Scan for the cell matching the given text and deliver its [x, y] coordinate at center. 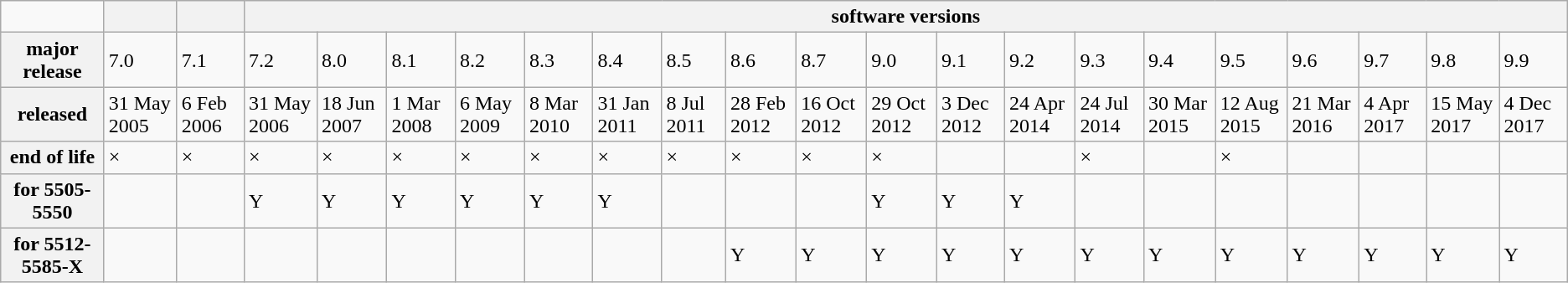
9.5 [1251, 60]
9.7 [1393, 60]
end of life [52, 157]
9.9 [1533, 60]
18 Jun 2007 [352, 114]
29 Oct 2012 [902, 114]
for 5505-5550 [52, 201]
8 Mar 2010 [559, 114]
9.4 [1179, 60]
4 Apr 2017 [1393, 114]
software versions [905, 17]
24 Apr 2014 [1040, 114]
6 May 2009 [489, 114]
28 Feb 2012 [761, 114]
9.8 [1462, 60]
8.0 [352, 60]
12 Aug 2015 [1251, 114]
8.4 [627, 60]
8.2 [489, 60]
9.6 [1323, 60]
4 Dec 2017 [1533, 114]
9.0 [902, 60]
8.7 [832, 60]
major release [52, 60]
1 Mar 2008 [421, 114]
9.1 [972, 60]
6 Feb 2006 [210, 114]
8.6 [761, 60]
8.5 [694, 60]
7.1 [210, 60]
8.3 [559, 60]
for 5512-5585-X [52, 255]
31 May 2005 [141, 114]
24 Jul 2014 [1110, 114]
15 May 2017 [1462, 114]
16 Oct 2012 [832, 114]
7.2 [280, 60]
31 May 2006 [280, 114]
30 Mar 2015 [1179, 114]
21 Mar 2016 [1323, 114]
9.3 [1110, 60]
8 Jul 2011 [694, 114]
7.0 [141, 60]
9.2 [1040, 60]
8.1 [421, 60]
3 Dec 2012 [972, 114]
31 Jan 2011 [627, 114]
released [52, 114]
